Detect which cell encompasses the target text, then output its [x, y] center coordinate. 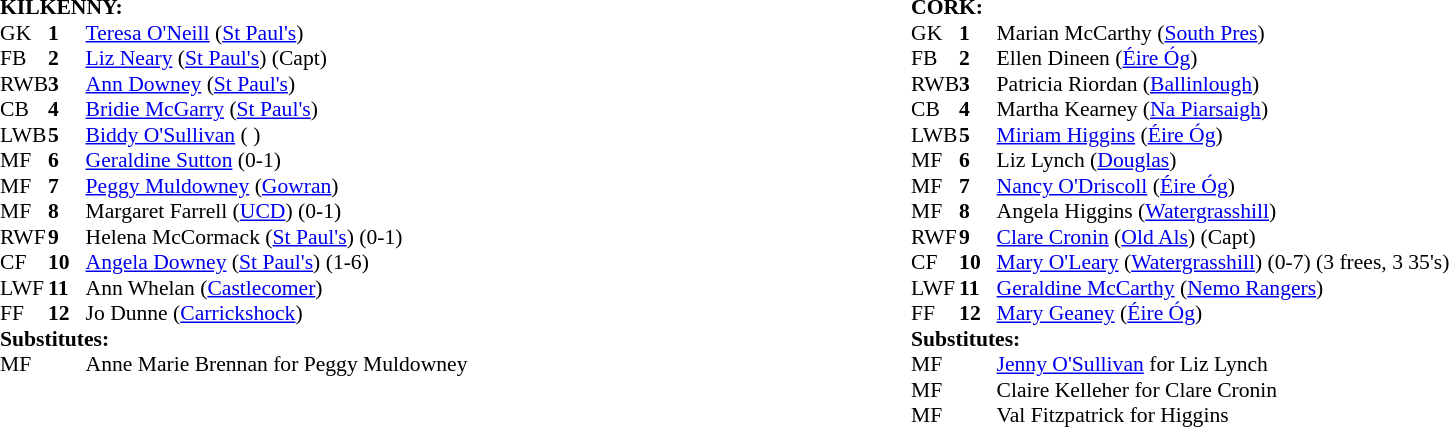
Teresa O'Neill (St Paul's) [277, 33]
Liz Neary (St Paul's) (Capt) [277, 59]
Margaret Farrell (UCD) (0-1) [277, 211]
Angela Downey (St Paul's) (1-6) [277, 263]
Peggy Muldowney (Gowran) [277, 186]
Ann Whelan (Castlecomer) [277, 288]
Bridie McGarry (St Paul's) [277, 109]
Anne Marie Brennan for Peggy Muldowney [277, 365]
Ann Downey (St Paul's) [277, 84]
Geraldine Sutton (0-1) [277, 161]
Jo Dunne (Carrickshock) [277, 313]
Biddy O'Sullivan ( ) [277, 135]
Helena McCormack (St Paul's) (0-1) [277, 237]
